Find where the given text appears and provide that cell's center as (x, y) coordinate. 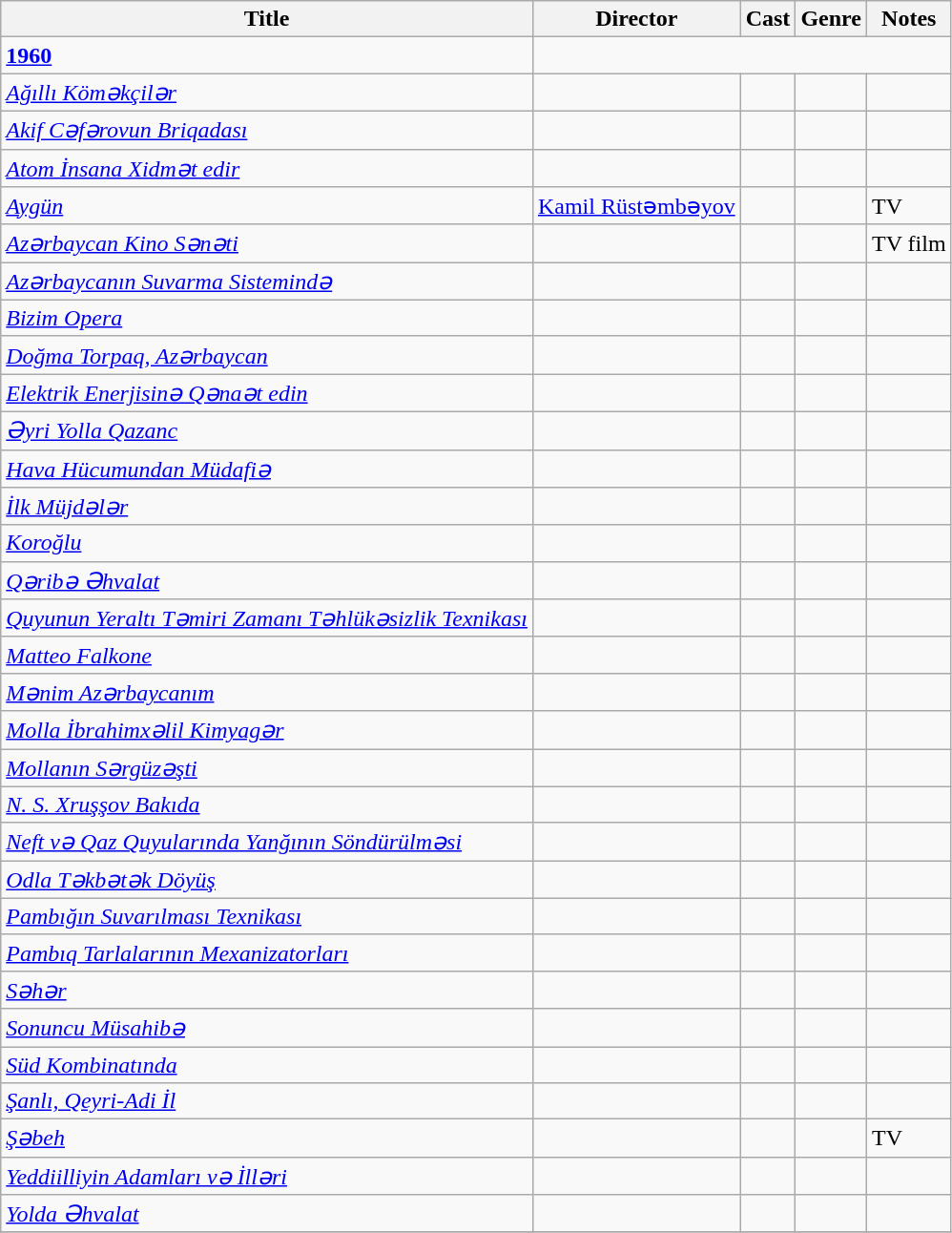
Səhər (267, 990)
Mənim Azərbaycanım (267, 692)
Doğma Torpaq, Azərbaycan (267, 355)
Bizim Opera (267, 318)
Cast (768, 19)
Akif Cəfərovun Briqadası (267, 130)
Sonuncu Müsahibə (267, 1028)
Hava Hücumundan Müdafiə (267, 469)
Odla Təkbətək Döyüş (267, 880)
1960 (267, 55)
Notes (908, 19)
Title (267, 19)
Pambıq Tarlalarının Mexanizatorları (267, 952)
Elektrik Enerjisinə Qənaət edin (267, 393)
Azərbaycan Kino Sənəti (267, 243)
Mollanın Sərgüzəşti (267, 767)
Əyri Yolla Qazanc (267, 430)
Molla İbrahimxəlil Kimyagər (267, 730)
TV film (908, 243)
Süd Kombinatında (267, 1064)
Ağıllı Köməkçilər (267, 93)
Qəribə Əhvalat (267, 580)
Neft və Qaz Quyularında Yanğının Söndürülməsi (267, 842)
Azərbaycanın Suvarma Sistemində (267, 282)
Aygün (267, 206)
Şanlı, Qeyri-Adi İl (267, 1101)
Yeddiilliyin Adamları və İlləri (267, 1176)
Director (636, 19)
İlk Müjdələr (267, 507)
Kamil Rüstəmbəyov (636, 206)
Şəbeh (267, 1139)
Pambığın Suvarılması Texnikası (267, 916)
Atom İnsana Xidmət edir (267, 168)
Koroğlu (267, 543)
Genre (832, 19)
N. S. Xruşşov Bakıda (267, 805)
Yolda Əhvalat (267, 1214)
Quyunun Yeraltı Təmiri Zamanı Təhlükəsizlik Texnikası (267, 618)
Matteo Falkone (267, 655)
